Provide the (x, y) coordinate of the cell's center where the given text is located.  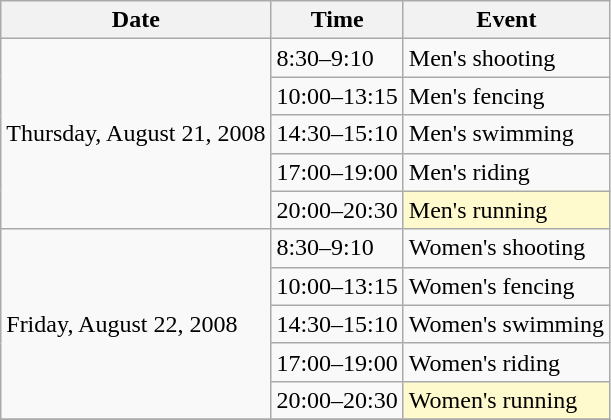
Thursday, August 21, 2008 (136, 134)
Men's shooting (506, 58)
Men's swimming (506, 134)
Event (506, 20)
Women's swimming (506, 324)
Date (136, 20)
Men's running (506, 210)
Men's fencing (506, 96)
Women's shooting (506, 248)
Women's riding (506, 362)
Friday, August 22, 2008 (136, 324)
Men's riding (506, 172)
Women's fencing (506, 286)
Time (337, 20)
Women's running (506, 400)
